Capture the cell that displays the provided text and extract its (X, Y) central coordinate. 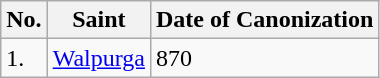
Saint (98, 20)
No. (24, 20)
Date of Canonization (264, 20)
1. (24, 58)
Walpurga (98, 58)
870 (264, 58)
